Identify which cell holds the provided text, then report its (x, y) central coordinate. 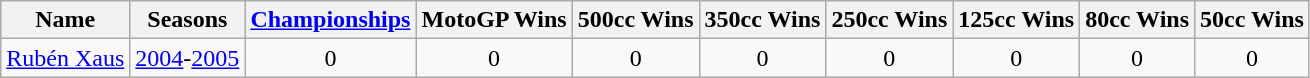
2004-2005 (188, 58)
250cc Wins (890, 20)
350cc Wins (762, 20)
Championships (330, 20)
500cc Wins (636, 20)
50cc Wins (1252, 20)
125cc Wins (1016, 20)
MotoGP Wins (494, 20)
Name (66, 20)
Seasons (188, 20)
80cc Wins (1138, 20)
Rubén Xaus (66, 58)
